Find where the given text appears and provide that cell's center as [x, y] coordinate. 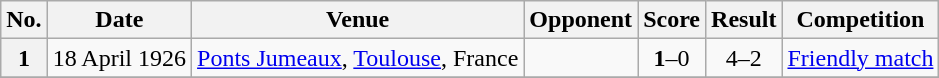
No. [24, 20]
Ponts Jumeaux, Toulouse, France [358, 58]
1 [24, 58]
Opponent [581, 20]
Date [119, 20]
Venue [358, 20]
Result [744, 20]
4–2 [744, 58]
1–0 [672, 58]
Score [672, 20]
Competition [860, 20]
18 April 1926 [119, 58]
Friendly match [860, 58]
